Capture the cell that displays the provided text and extract its (X, Y) central coordinate. 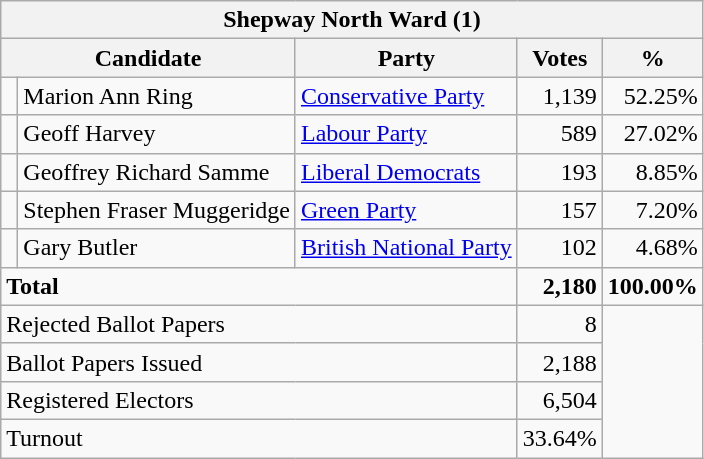
2,180 (560, 286)
Turnout (259, 438)
589 (560, 134)
Party (406, 58)
1,139 (560, 96)
% (652, 58)
Ballot Papers Issued (259, 362)
52.25% (652, 96)
Geoff Harvey (157, 134)
33.64% (560, 438)
Candidate (148, 58)
Green Party (406, 210)
8 (560, 324)
2,188 (560, 362)
7.20% (652, 210)
Labour Party (406, 134)
Gary Butler (157, 248)
Votes (560, 58)
4.68% (652, 248)
100.00% (652, 286)
Rejected Ballot Papers (259, 324)
193 (560, 172)
Conservative Party (406, 96)
Marion Ann Ring (157, 96)
157 (560, 210)
Stephen Fraser Muggeridge (157, 210)
6,504 (560, 400)
British National Party (406, 248)
Liberal Democrats (406, 172)
Geoffrey Richard Samme (157, 172)
Registered Electors (259, 400)
27.02% (652, 134)
Shepway North Ward (1) (352, 20)
102 (560, 248)
Total (259, 286)
8.85% (652, 172)
